Determine the (X, Y) coordinate at the center of the cell enclosing the given text.  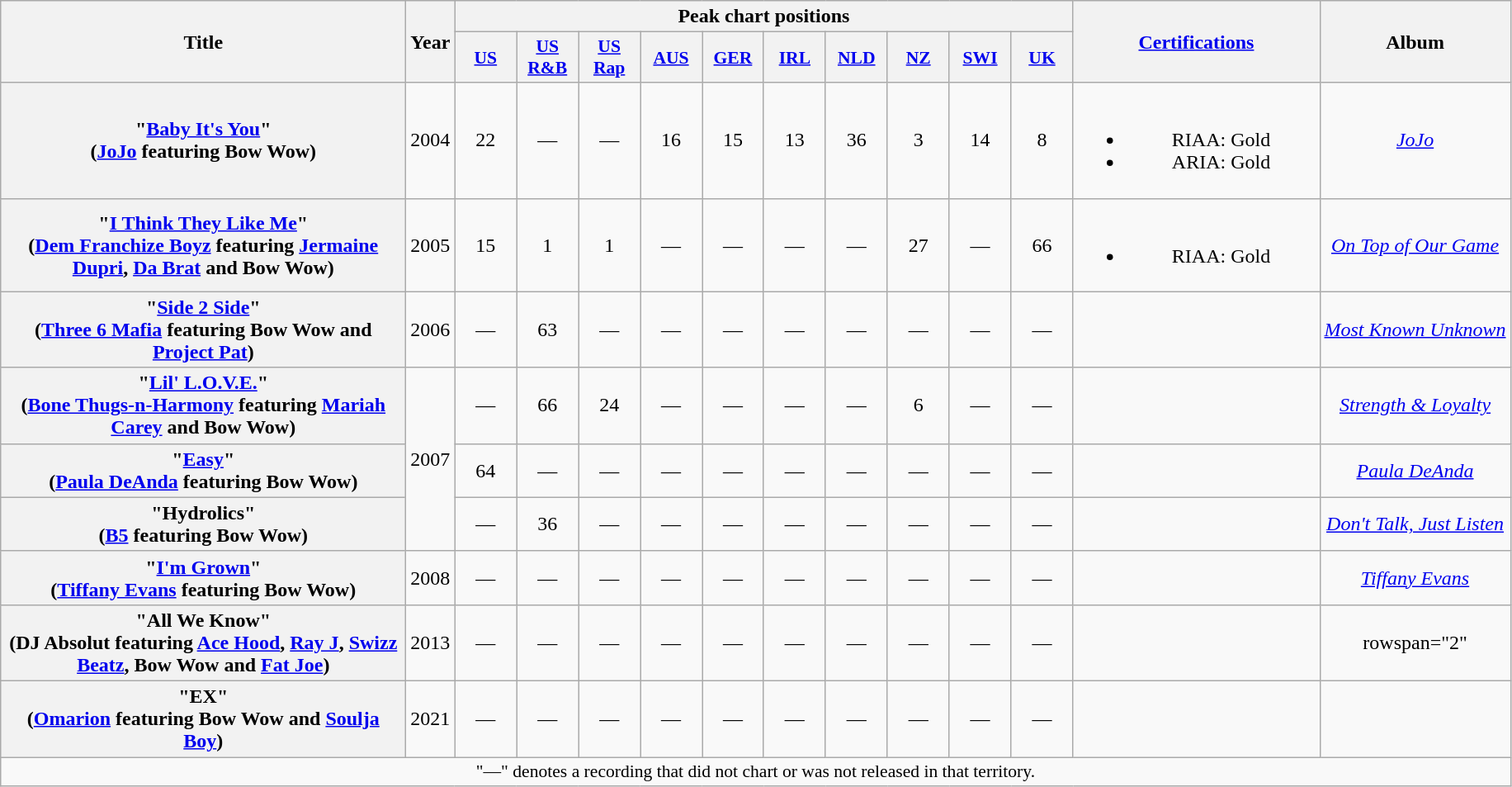
Title (203, 41)
2007 (431, 459)
"—" denotes a recording that did not chart or was not released in that territory. (756, 771)
8 (1042, 140)
AUS (672, 58)
RIAA: Gold (1197, 244)
"Hydrolics"(B5 featuring Bow Wow) (203, 524)
NLD (857, 58)
"Lil' L.O.V.E."(Bone Thugs-n-Harmony featuring Mariah Carey and Bow Wow) (203, 405)
UK (1042, 58)
RIAA: GoldARIA: Gold (1197, 140)
2005 (431, 244)
"Easy"(Paula DeAnda featuring Bow Wow) (203, 471)
14 (980, 140)
"All We Know"(DJ Absolut featuring Ace Hood, Ray J, Swizz Beatz, Bow Wow and Fat Joe) (203, 642)
22 (485, 140)
"Baby It's You"(JoJo featuring Bow Wow) (203, 140)
3 (918, 140)
Tiffany Evans (1415, 578)
US (485, 58)
GER (733, 58)
IRL (794, 58)
US R&B (548, 58)
"I'm Grown"(Tiffany Evans featuring Bow Wow) (203, 578)
2006 (431, 329)
NZ (918, 58)
24 (609, 405)
"I Think They Like Me"(Dem Franchize Boyz featuring Jermaine Dupri, Da Brat and Bow Wow) (203, 244)
Album (1415, 41)
Peak chart positions (764, 17)
2021 (431, 718)
Most Known Unknown (1415, 329)
US Rap (609, 58)
rowspan="2" (1415, 642)
Certifications (1197, 41)
6 (918, 405)
On Top of Our Game (1415, 244)
27 (918, 244)
16 (672, 140)
13 (794, 140)
Strength & Loyalty (1415, 405)
63 (548, 329)
2008 (431, 578)
2004 (431, 140)
SWI (980, 58)
"EX"(Omarion featuring Bow Wow and Soulja Boy) (203, 718)
"Side 2 Side"(Three 6 Mafia featuring Bow Wow and Project Pat) (203, 329)
64 (485, 471)
Year (431, 41)
2013 (431, 642)
Paula DeAnda (1415, 471)
JoJo (1415, 140)
Don't Talk, Just Listen (1415, 524)
